Extract the [X, Y] coordinate from the center of the cell holding the provided text.  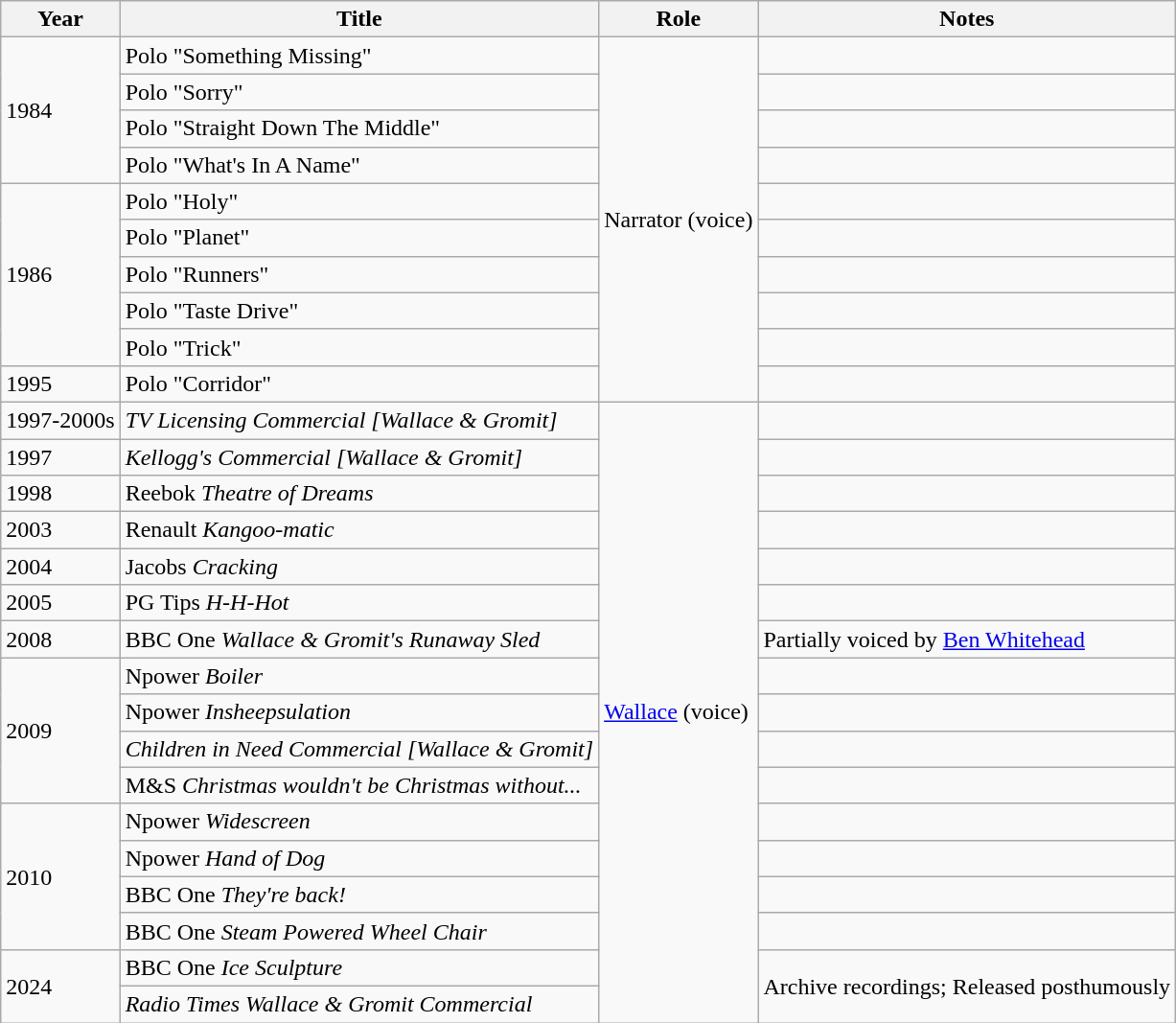
2010 [60, 876]
Partially voiced by Ben Whitehead [967, 639]
Polo "Straight Down The Middle" [358, 128]
Polo "Sorry" [358, 92]
Polo "Runners" [358, 274]
Year [60, 19]
Narrator (voice) [679, 221]
1995 [60, 384]
Polo "Something Missing" [358, 56]
2003 [60, 530]
BBC One They're back! [358, 895]
Npower Insheepsulation [358, 712]
1998 [60, 494]
Renault Kangoo-matic [358, 530]
Npower Hand of Dog [358, 858]
Children in Need Commercial [Wallace & Gromit] [358, 749]
1997-2000s [60, 420]
Polo "What's In A Name" [358, 165]
2009 [60, 731]
PG Tips H-H-Hot [358, 603]
1984 [60, 110]
Polo "Planet" [358, 238]
Polo "Trick" [358, 347]
Archive recordings; Released posthumously [967, 986]
M&S Christmas wouldn't be Christmas without... [358, 785]
Notes [967, 19]
Npower Boiler [358, 676]
Reebok Theatre of Dreams [358, 494]
Polo "Corridor" [358, 384]
Radio Times Wallace & Gromit Commercial [358, 1004]
Jacobs Cracking [358, 567]
1986 [60, 274]
1997 [60, 457]
Polo "Taste Drive" [358, 311]
Polo "Holy" [358, 201]
BBC One Steam Powered Wheel Chair [358, 931]
2004 [60, 567]
Role [679, 19]
Title [358, 19]
2024 [60, 986]
Npower Widescreen [358, 822]
BBC One Wallace & Gromit's Runaway Sled [358, 639]
TV Licensing Commercial [Wallace & Gromit] [358, 420]
BBC One Ice Sculpture [358, 967]
2008 [60, 639]
Wallace (voice) [679, 711]
Kellogg's Commercial [Wallace & Gromit] [358, 457]
2005 [60, 603]
